For the text-containing cell, return its midpoint in (X, Y) coordinate format. 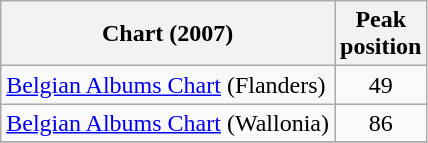
Peakposition (380, 34)
49 (380, 85)
86 (380, 123)
Belgian Albums Chart (Wallonia) (168, 123)
Chart (2007) (168, 34)
Belgian Albums Chart (Flanders) (168, 85)
